Return (X, Y) of the center of cell containing provided text 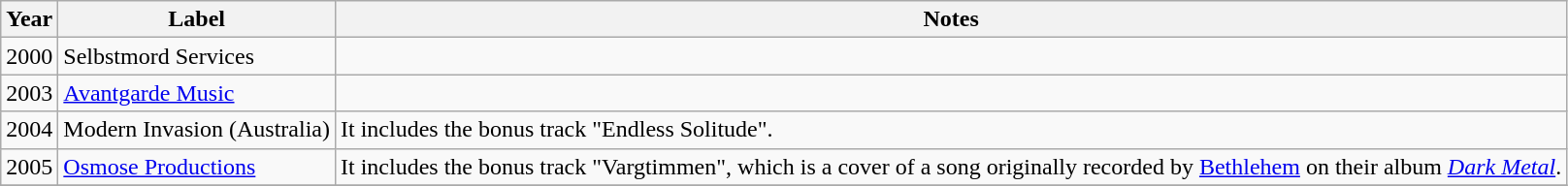
Osmose Productions (197, 167)
Modern Invasion (Australia) (197, 130)
Avantgarde Music (197, 93)
Year (29, 19)
Label (197, 19)
2003 (29, 93)
It includes the bonus track "Vargtimmen", which is a cover of a song originally recorded by Bethlehem on their album Dark Metal. (951, 167)
2000 (29, 56)
2005 (29, 167)
It includes the bonus track "Endless Solitude". (951, 130)
Selbstmord Services (197, 56)
Notes (951, 19)
2004 (29, 130)
